Pinpoint the cell where the given text exists, returning its [X, Y] midpoint coordinate. 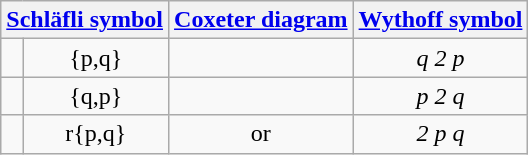
Wythoff symbol [440, 20]
or [262, 134]
{q,p} [96, 96]
Coxeter diagram [262, 20]
r{p,q} [96, 134]
2 p q [440, 134]
Schläfli symbol [85, 20]
q 2 p [440, 58]
{p,q} [96, 58]
p 2 q [440, 96]
